For the text-containing cell, return its midpoint in [x, y] coordinate format. 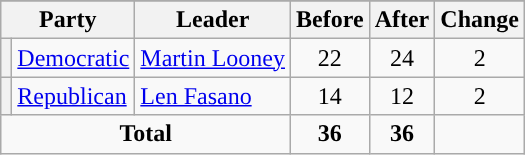
Total [146, 134]
24 [402, 58]
Before [330, 20]
Democratic [74, 58]
Party [68, 20]
22 [330, 58]
Change [480, 20]
Len Fasano [213, 96]
Leader [213, 20]
Martin Looney [213, 58]
12 [402, 96]
Republican [74, 96]
14 [330, 96]
After [402, 20]
